Detect which cell encompasses the target text, then output its [X, Y] center coordinate. 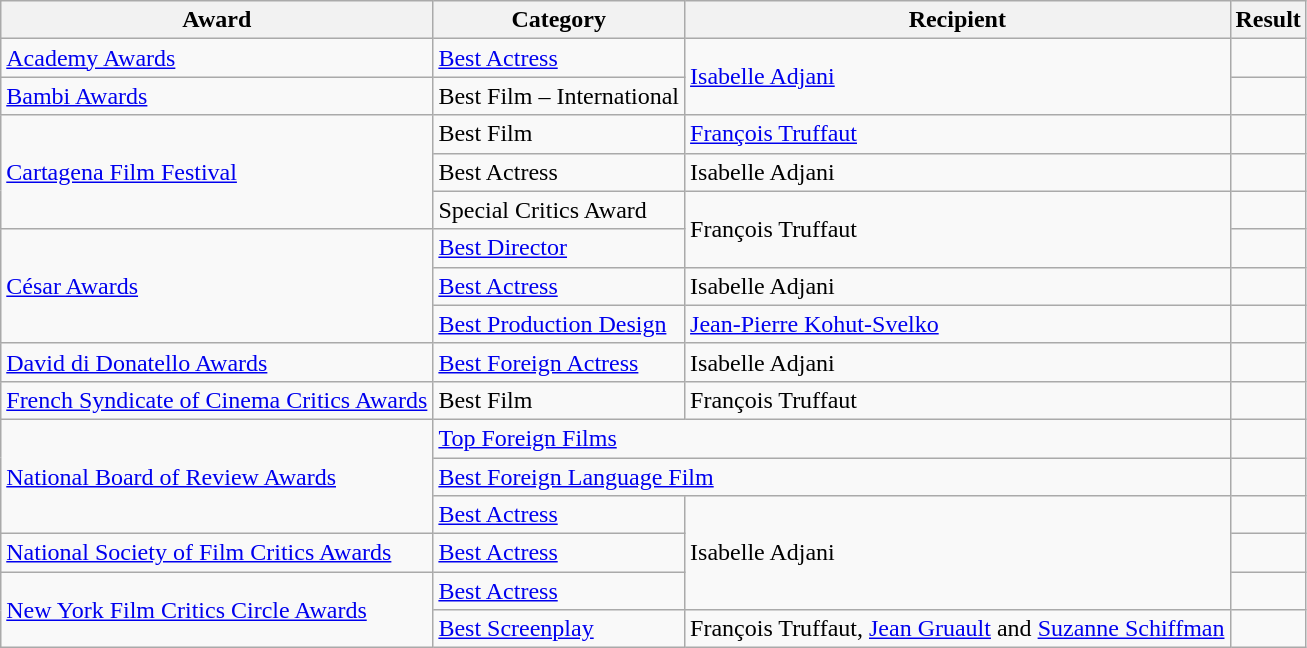
Best Director [559, 248]
François Truffaut, Jean Gruault and Suzanne Schiffman [958, 629]
New York Film Critics Circle Awards [217, 610]
Best Film – International [559, 96]
Jean-Pierre Kohut-Svelko [958, 324]
National Society of Film Critics Awards [217, 553]
Best Foreign Language Film [832, 477]
David di Donatello Awards [217, 362]
Result [1268, 20]
Cartagena Film Festival [217, 172]
Top Foreign Films [832, 438]
Award [217, 20]
Best Production Design [559, 324]
Academy Awards [217, 58]
Category [559, 20]
Bambi Awards [217, 96]
Best Foreign Actress [559, 362]
French Syndicate of Cinema Critics Awards [217, 400]
Best Screenplay [559, 629]
National Board of Review Awards [217, 476]
César Awards [217, 286]
Recipient [958, 20]
Special Critics Award [559, 210]
